From the cell containing the given text, extract its center point as (x, y) coordinate. 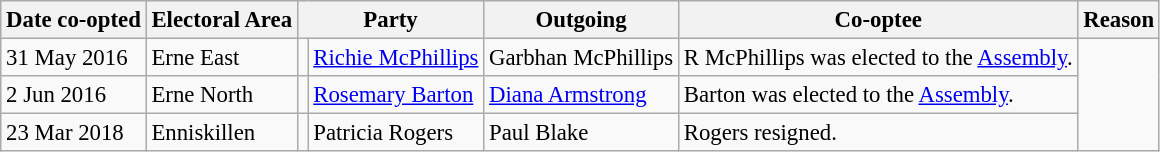
Diana Armstrong (582, 95)
R McPhillips was elected to the Assembly. (878, 58)
Erne East (222, 58)
Electoral Area (222, 20)
Rosemary Barton (396, 95)
2 Jun 2016 (74, 95)
Reason (1118, 20)
Richie McPhillips (396, 58)
Enniskillen (222, 133)
Paul Blake (582, 133)
23 Mar 2018 (74, 133)
Patricia Rogers (396, 133)
Erne North (222, 95)
Party (390, 20)
31 May 2016 (74, 58)
Outgoing (582, 20)
Date co-opted (74, 20)
Garbhan McPhillips (582, 58)
Barton was elected to the Assembly. (878, 95)
Co-optee (878, 20)
Rogers resigned. (878, 133)
